Search for the cell housing the specified text and yield its [X, Y] center coordinate. 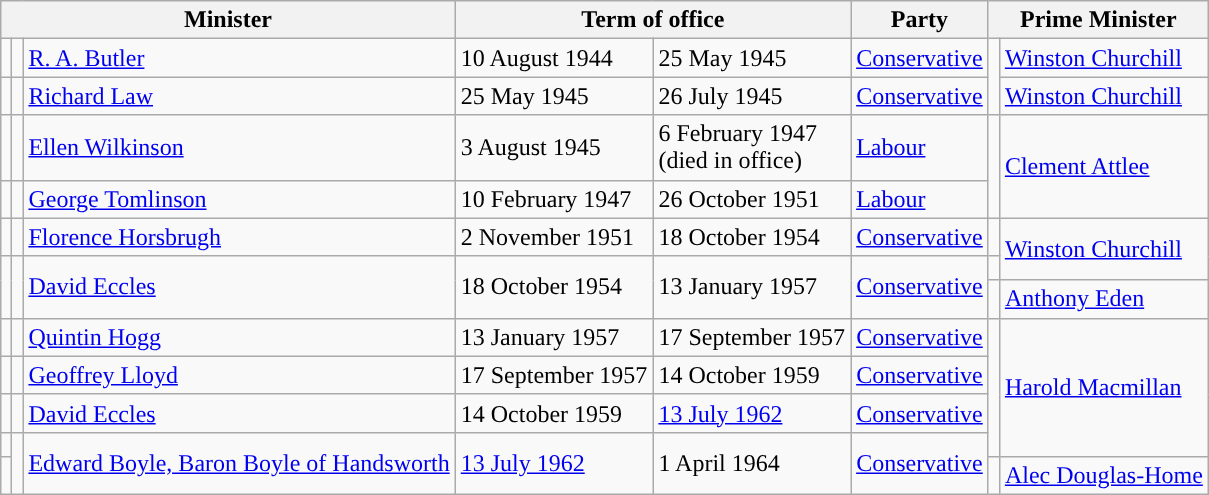
Richard Law [239, 96]
Clement Attlee [1104, 166]
Quintin Hogg [239, 337]
Party [920, 20]
Edward Boyle, Baron Boyle of Handsworth [239, 463]
10 February 1947 [554, 199]
Anthony Eden [1104, 299]
26 October 1951 [752, 199]
George Tomlinson [239, 199]
Harold Macmillan [1104, 387]
2 November 1951 [554, 237]
Term of office [652, 20]
Florence Horsbrugh [239, 237]
R. A. Butler [239, 58]
Geoffrey Lloyd [239, 375]
6 February 1947(died in office) [752, 148]
Alec Douglas-Home [1104, 475]
Prime Minister [1098, 20]
Ellen Wilkinson [239, 148]
3 August 1945 [554, 148]
1 April 1964 [752, 463]
26 July 1945 [752, 96]
Minister [228, 20]
10 August 1944 [554, 58]
